Identify which cell holds the provided text, then report its [x, y] central coordinate. 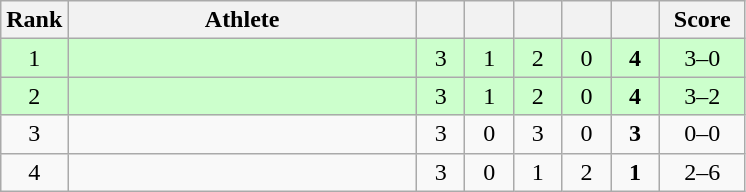
0–0 [702, 134]
Rank [34, 20]
3–0 [702, 58]
Athlete [242, 20]
2–6 [702, 172]
3–2 [702, 96]
Score [702, 20]
